Capture the cell that displays the provided text and extract its (x, y) central coordinate. 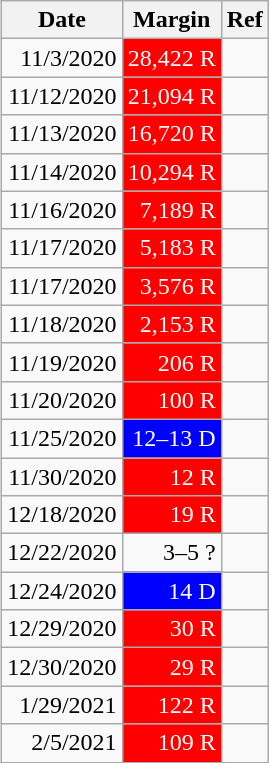
12/24/2020 (62, 591)
21,094 R (172, 96)
100 R (172, 400)
206 R (172, 362)
11/3/2020 (62, 58)
2,153 R (172, 324)
122 R (172, 705)
29 R (172, 667)
109 R (172, 743)
12/29/2020 (62, 629)
Date (62, 20)
30 R (172, 629)
11/16/2020 (62, 210)
19 R (172, 515)
Margin (172, 20)
Ref (244, 20)
11/14/2020 (62, 172)
3–5 ? (172, 553)
12 R (172, 477)
5,183 R (172, 248)
11/30/2020 (62, 477)
28,422 R (172, 58)
11/12/2020 (62, 96)
14 D (172, 591)
1/29/2021 (62, 705)
12/30/2020 (62, 667)
3,576 R (172, 286)
2/5/2021 (62, 743)
12–13 D (172, 438)
11/18/2020 (62, 324)
11/19/2020 (62, 362)
11/25/2020 (62, 438)
11/20/2020 (62, 400)
12/18/2020 (62, 515)
16,720 R (172, 134)
7,189 R (172, 210)
11/13/2020 (62, 134)
10,294 R (172, 172)
12/22/2020 (62, 553)
